Determine the [x, y] coordinate at the center of the cell enclosing the given text.  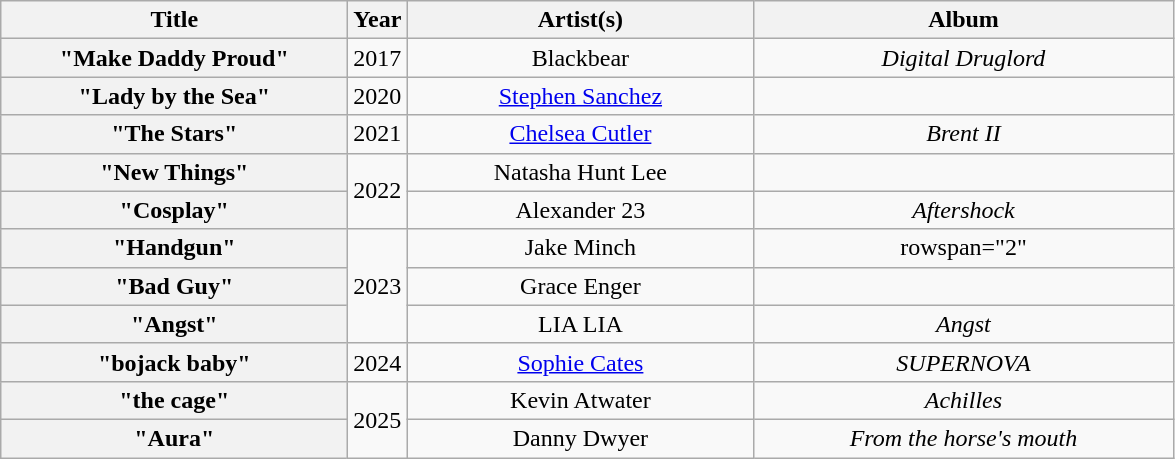
Grace Enger [580, 286]
"Bad Guy" [174, 286]
Year [378, 20]
Jake Minch [580, 248]
Chelsea Cutler [580, 134]
"Aura" [174, 438]
Brent II [964, 134]
Stephen Sanchez [580, 96]
2022 [378, 191]
LIA LIA [580, 324]
2024 [378, 362]
Album [964, 20]
SUPERNOVA [964, 362]
Alexander 23 [580, 210]
Title [174, 20]
Blackbear [580, 58]
rowspan="2" [964, 248]
"Angst" [174, 324]
Artist(s) [580, 20]
"Lady by the Sea" [174, 96]
2017 [378, 58]
2025 [378, 419]
"bojack baby" [174, 362]
2021 [378, 134]
Danny Dwyer [580, 438]
Angst [964, 324]
2020 [378, 96]
"The Stars" [174, 134]
Digital Druglord [964, 58]
Achilles [964, 400]
From the horse's mouth [964, 438]
"New Things" [174, 172]
Natasha Hunt Lee [580, 172]
"Handgun" [174, 248]
"Make Daddy Proud" [174, 58]
Aftershock [964, 210]
"Cosplay" [174, 210]
Kevin Atwater [580, 400]
Sophie Cates [580, 362]
2023 [378, 286]
"the cage" [174, 400]
